Search for the cell housing the specified text and yield its [x, y] center coordinate. 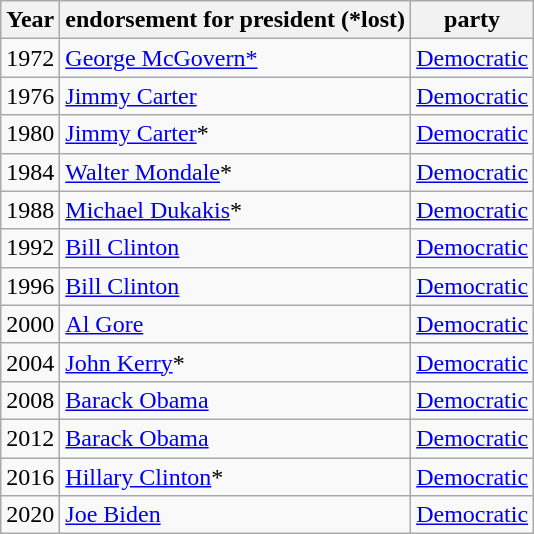
Year [30, 20]
endorsement for president (*lost) [236, 20]
2004 [30, 362]
1996 [30, 286]
1976 [30, 96]
Jimmy Carter* [236, 134]
2000 [30, 324]
Walter Mondale* [236, 172]
Jimmy Carter [236, 96]
2012 [30, 438]
1980 [30, 134]
John Kerry* [236, 362]
2008 [30, 400]
Al Gore [236, 324]
1972 [30, 58]
2016 [30, 477]
2020 [30, 515]
party [472, 20]
Hillary Clinton* [236, 477]
1988 [30, 210]
1984 [30, 172]
George McGovern* [236, 58]
Joe Biden [236, 515]
1992 [30, 248]
Michael Dukakis* [236, 210]
